Identify which cell holds the provided text, then report its [X, Y] central coordinate. 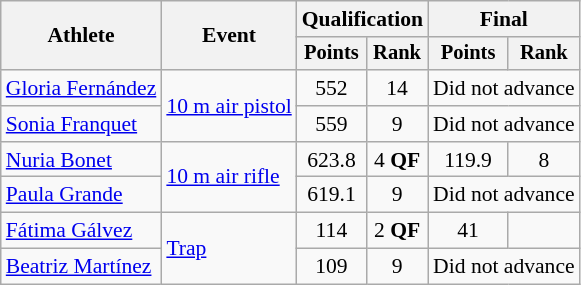
Gloria Fernández [82, 88]
Beatriz Martínez [82, 267]
552 [332, 88]
Paula Grande [82, 195]
2 QF [397, 231]
Sonia Franquet [82, 124]
Fátima Gálvez [82, 231]
619.1 [332, 195]
Nuria Bonet [82, 160]
623.8 [332, 160]
41 [468, 231]
10 m air pistol [228, 106]
559 [332, 124]
109 [332, 267]
114 [332, 231]
Final [504, 19]
119.9 [468, 160]
8 [544, 160]
10 m air rifle [228, 178]
Athlete [82, 36]
Qualification [362, 19]
4 QF [397, 160]
Event [228, 36]
14 [397, 88]
Trap [228, 248]
